Output the (x, y) coordinate of the center of the cell containing the given text.  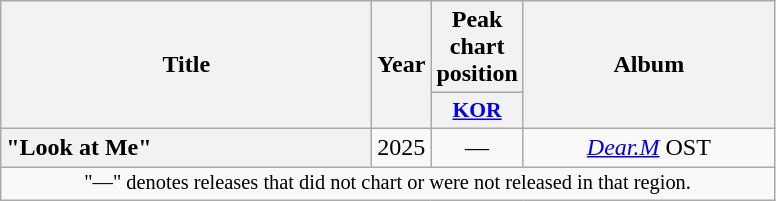
— (477, 147)
2025 (402, 147)
Peak chart position (477, 47)
Album (648, 65)
Dear.M OST (648, 147)
"—" denotes releases that did not chart or were not released in that region. (388, 183)
Title (186, 65)
KOR (477, 111)
Year (402, 65)
"Look at Me" (186, 147)
